Find where the given text appears and provide that cell's center as (X, Y) coordinate. 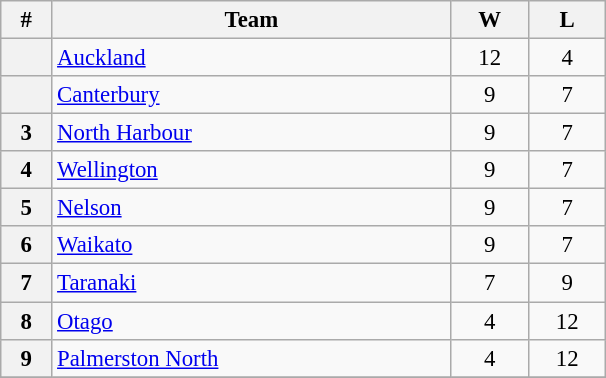
Taranaki (252, 283)
Team (252, 20)
3 (26, 133)
Waikato (252, 245)
North Harbour (252, 133)
L (567, 20)
Canterbury (252, 95)
Nelson (252, 208)
W (490, 20)
# (26, 20)
Wellington (252, 170)
6 (26, 245)
Otago (252, 321)
8 (26, 321)
5 (26, 208)
Palmerston North (252, 358)
Auckland (252, 58)
